Locate the cell with the specified text and output its (x, y) center coordinate. 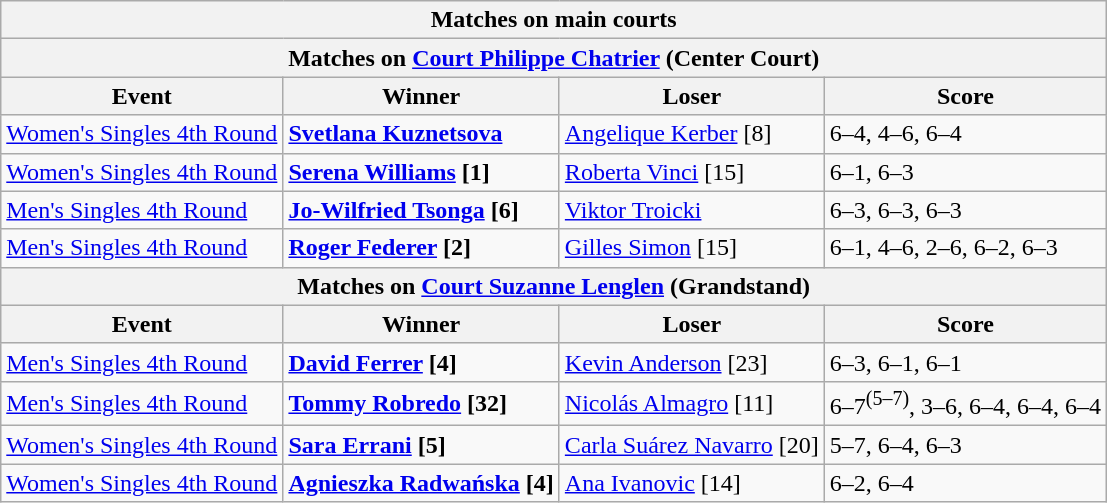
Matches on Court Suzanne Lenglen (Grandstand) (554, 286)
Roberta Vinci [15] (692, 172)
5–7, 6–4, 6–3 (965, 445)
6–4, 4–6, 6–4 (965, 134)
Matches on Court Philippe Chatrier (Center Court) (554, 58)
6–1, 6–3 (965, 172)
6–3, 6–1, 6–1 (965, 362)
6–7(5–7), 3–6, 6–4, 6–4, 6–4 (965, 404)
6–1, 4–6, 2–6, 6–2, 6–3 (965, 248)
Matches on main courts (554, 20)
Viktor Troicki (692, 210)
Nicolás Almagro [11] (692, 404)
Kevin Anderson [23] (692, 362)
Gilles Simon [15] (692, 248)
Svetlana Kuznetsova (421, 134)
Serena Williams [1] (421, 172)
Sara Errani [5] (421, 445)
Tommy Robredo [32] (421, 404)
Roger Federer [2] (421, 248)
Ana Ivanovic [14] (692, 483)
Jo-Wilfried Tsonga [6] (421, 210)
Angelique Kerber [8] (692, 134)
6–3, 6–3, 6–3 (965, 210)
David Ferrer [4] (421, 362)
Agnieszka Radwańska [4] (421, 483)
Carla Suárez Navarro [20] (692, 445)
6–2, 6–4 (965, 483)
